Return [x, y] of the center of cell containing provided text 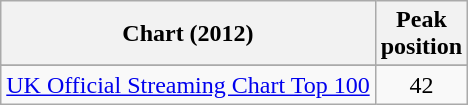
Peakposition [421, 34]
UK Official Streaming Chart Top 100 [188, 85]
42 [421, 85]
Chart (2012) [188, 34]
